Scan for the cell matching the given text and deliver its [X, Y] coordinate at center. 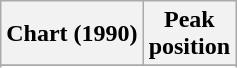
Chart (1990) [72, 34]
Peakposition [189, 34]
